Extract the [X, Y] coordinate from the center of the cell holding the provided text.  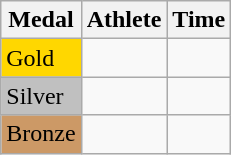
Time [199, 20]
Bronze [41, 134]
Gold [41, 58]
Silver [41, 96]
Medal [41, 20]
Athlete [124, 20]
